Pinpoint the cell where the given text exists, returning its (x, y) midpoint coordinate. 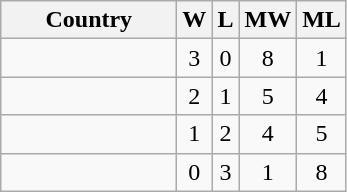
W (194, 20)
L (226, 20)
MW (268, 20)
Country (89, 20)
ML (322, 20)
